Pinpoint the cell where the given text exists, returning its (x, y) midpoint coordinate. 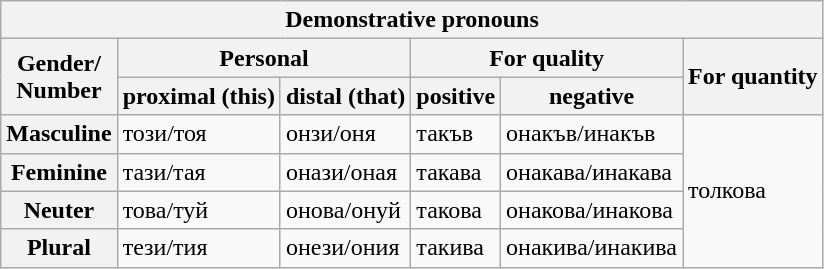
онакъв/инакъв (592, 134)
онези/ония (345, 248)
Demonstrative pronouns (412, 20)
толкова (752, 191)
positive (456, 96)
онази/оная (345, 172)
Plural (59, 248)
Gender/Number (59, 77)
това/туй (198, 210)
такова (456, 210)
For quality (547, 58)
тази/тая (198, 172)
онзи/оня (345, 134)
Personal (264, 58)
онакива/инакива (592, 248)
distal (that) (345, 96)
Neuter (59, 210)
този/тоя (198, 134)
proximal (this) (198, 96)
онакава/инакава (592, 172)
онова/онуй (345, 210)
онакова/инакова (592, 210)
тези/тия (198, 248)
такъв (456, 134)
такава (456, 172)
Feminine (59, 172)
negative (592, 96)
такива (456, 248)
Masculine (59, 134)
For quantity (752, 77)
